Return the (x, y) coordinate for the center point of the cell that contains the specified text.  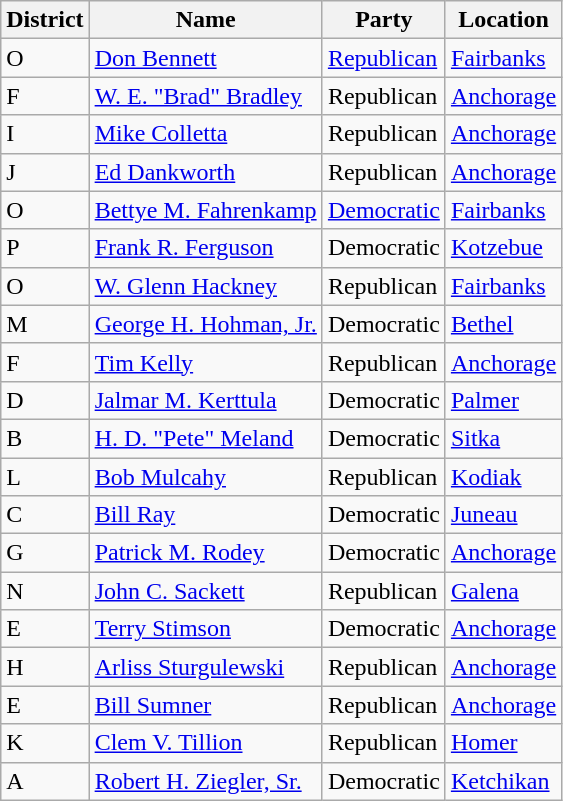
Name (206, 20)
H. D. "Pete" Meland (206, 438)
Bob Mulcahy (206, 477)
Party (384, 20)
Bill Sumner (206, 705)
John C. Sackett (206, 591)
W. E. "Brad" Bradley (206, 96)
H (45, 667)
C (45, 515)
Palmer (503, 400)
Tim Kelly (206, 362)
W. Glenn Hackney (206, 286)
Mike Colletta (206, 134)
J (45, 172)
District (45, 20)
L (45, 477)
I (45, 134)
Bill Ray (206, 515)
Ketchikan (503, 781)
D (45, 400)
Kotzebue (503, 248)
K (45, 743)
Location (503, 20)
Ed Dankworth (206, 172)
G (45, 553)
Don Bennett (206, 58)
Patrick M. Rodey (206, 553)
Kodiak (503, 477)
A (45, 781)
Juneau (503, 515)
Terry Stimson (206, 629)
M (45, 324)
Bettye M. Fahrenkamp (206, 210)
Galena (503, 591)
P (45, 248)
Robert H. Ziegler, Sr. (206, 781)
George H. Hohman, Jr. (206, 324)
Sitka (503, 438)
B (45, 438)
Jalmar M. Kerttula (206, 400)
Arliss Sturgulewski (206, 667)
N (45, 591)
Clem V. Tillion (206, 743)
Bethel (503, 324)
Homer (503, 743)
Frank R. Ferguson (206, 248)
